Return [x, y] of the center of cell containing provided text 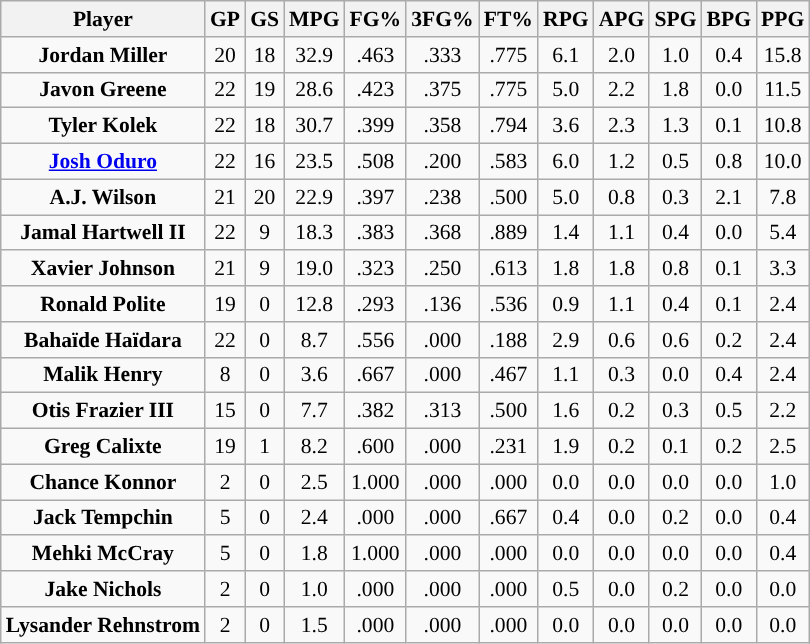
Jordan Miller [103, 55]
GP [225, 19]
23.5 [314, 162]
Jake Nichols [103, 589]
5.4 [782, 233]
.323 [376, 269]
.368 [442, 233]
Josh Oduro [103, 162]
11.5 [782, 90]
Jamal Hartwell II [103, 233]
.383 [376, 233]
2.3 [622, 126]
30.7 [314, 126]
.536 [508, 304]
1.3 [675, 126]
15.8 [782, 55]
10.0 [782, 162]
BPG [730, 19]
Javon Greene [103, 90]
1.6 [566, 411]
15 [225, 411]
Bahaïde Haïdara [103, 340]
.889 [508, 233]
.136 [442, 304]
.583 [508, 162]
.358 [442, 126]
22.9 [314, 197]
Mehki McCray [103, 554]
.238 [442, 197]
Chance Konnor [103, 482]
FG% [376, 19]
.794 [508, 126]
18.3 [314, 233]
8.7 [314, 340]
.250 [442, 269]
Player [103, 19]
.399 [376, 126]
19.0 [314, 269]
GS [264, 19]
3.3 [782, 269]
2.9 [566, 340]
.463 [376, 55]
12.8 [314, 304]
1.2 [622, 162]
.313 [442, 411]
.188 [508, 340]
.382 [376, 411]
3FG% [442, 19]
MPG [314, 19]
Malik Henry [103, 375]
.467 [508, 375]
28.6 [314, 90]
7.7 [314, 411]
1.9 [566, 447]
10.8 [782, 126]
Lysander Rehnstrom [103, 625]
.613 [508, 269]
0.9 [566, 304]
.333 [442, 55]
1 [264, 447]
APG [622, 19]
16 [264, 162]
Greg Calixte [103, 447]
2.0 [622, 55]
PPG [782, 19]
.200 [442, 162]
Xavier Johnson [103, 269]
.397 [376, 197]
.556 [376, 340]
.231 [508, 447]
Tyler Kolek [103, 126]
.375 [442, 90]
A.J. Wilson [103, 197]
.508 [376, 162]
SPG [675, 19]
2.1 [730, 197]
1.4 [566, 233]
Ronald Polite [103, 304]
.293 [376, 304]
Otis Frazier III [103, 411]
RPG [566, 19]
8 [225, 375]
7.8 [782, 197]
6.1 [566, 55]
32.9 [314, 55]
FT% [508, 19]
6.0 [566, 162]
8.2 [314, 447]
.423 [376, 90]
1.5 [314, 625]
.600 [376, 447]
Jack Tempchin [103, 518]
